Search for the cell housing the specified text and yield its [X, Y] center coordinate. 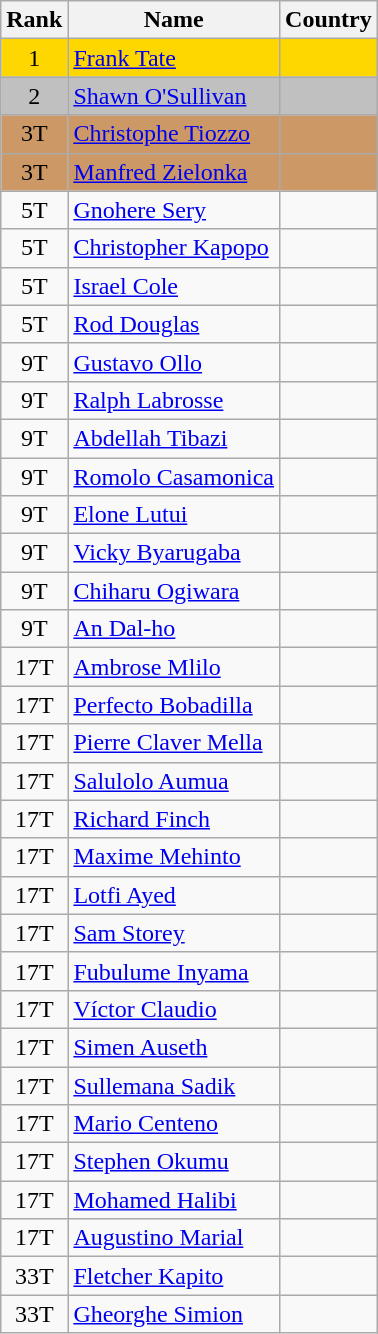
Vicky Byarugaba [174, 553]
Rank [34, 20]
Israel Cole [174, 286]
Sullemana Sadik [174, 1085]
Gnohere Sery [174, 210]
Rod Douglas [174, 324]
An Dal-ho [174, 629]
Mohamed Halibi [174, 1200]
Fubulume Inyama [174, 971]
Stephen Okumu [174, 1162]
Abdellah Tibazi [174, 438]
Perfecto Bobadilla [174, 705]
Gheorghe Simion [174, 1314]
Ambrose Mlilo [174, 667]
Gustavo Ollo [174, 362]
Salulolo Aumua [174, 781]
Romolo Casamonica [174, 477]
Fletcher Kapito [174, 1276]
2 [34, 96]
Lotfi Ayed [174, 895]
Christopher Kapopo [174, 248]
Sam Storey [174, 933]
Pierre Claver Mella [174, 743]
1 [34, 58]
Simen Auseth [174, 1047]
Name [174, 20]
Manfred Zielonka [174, 172]
Christophe Tiozzo [174, 134]
Frank Tate [174, 58]
Shawn O'Sullivan [174, 96]
Víctor Claudio [174, 1009]
Maxime Mehinto [174, 857]
Richard Finch [174, 819]
Elone Lutui [174, 515]
Augustino Marial [174, 1238]
Chiharu Ogiwara [174, 591]
Country [329, 20]
Mario Centeno [174, 1124]
Ralph Labrosse [174, 400]
